Provide the (X, Y) coordinate of the cell's center where the given text is located.  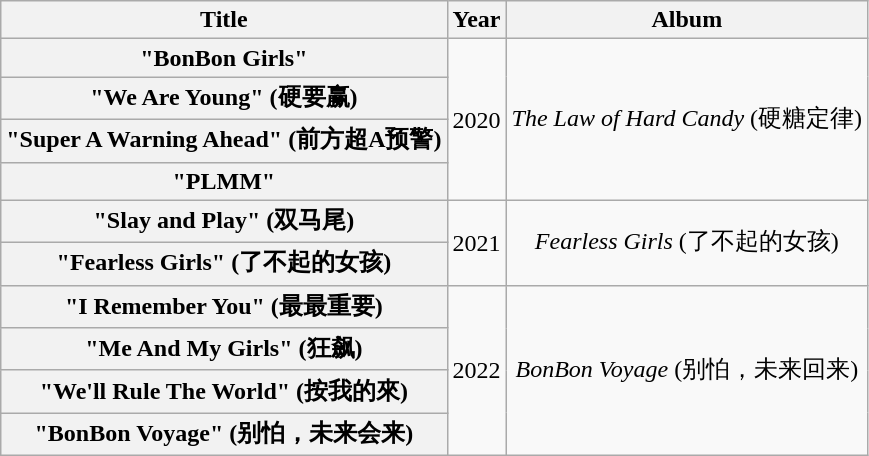
The Law of Hard Candy (硬糖定律) (687, 120)
Album (687, 20)
2021 (476, 242)
"Super A Warning Ahead" (前方超A预警) (224, 140)
2022 (476, 370)
"Fearless Girls" (了不起的女孩) (224, 264)
2020 (476, 120)
"BonBon Voyage" (别怕，未来会来) (224, 434)
"PLMM" (224, 181)
"Me And My Girls" (狂飙) (224, 350)
Year (476, 20)
"Slay and Play" (双马尾) (224, 222)
"BonBon Girls" (224, 58)
Title (224, 20)
"We Are Young" (硬要赢) (224, 98)
BonBon Voyage (别怕，未来回来) (687, 370)
"I Remember You" (最最重要) (224, 306)
"We'll Rule The World" (按我的來) (224, 392)
Fearless Girls (了不起的女孩) (687, 242)
